Identify which cell holds the provided text, then report its (x, y) central coordinate. 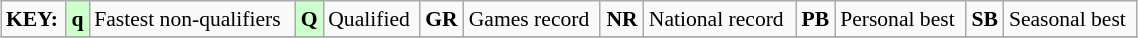
Games record (532, 19)
Qualified (371, 19)
NR (622, 19)
PB (816, 19)
Fastest non-qualifiers (192, 19)
National record (720, 19)
SB (985, 19)
Q (309, 19)
KEY: (34, 19)
Seasonal best (1070, 19)
Personal best (900, 19)
GR (442, 19)
q (78, 19)
